For the text-containing cell, return its midpoint in [X, Y] coordinate format. 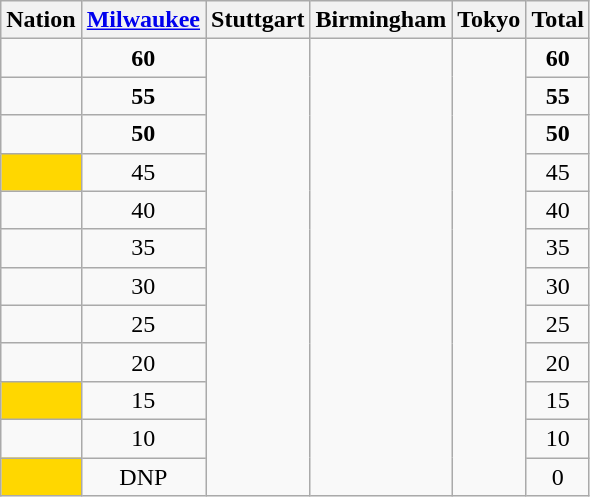
Stuttgart [258, 20]
Birmingham [381, 20]
Total [558, 20]
Tokyo [489, 20]
0 [558, 477]
Nation [41, 20]
Milwaukee [143, 20]
DNP [143, 477]
